From the cell containing the given text, extract its center point as [X, Y] coordinate. 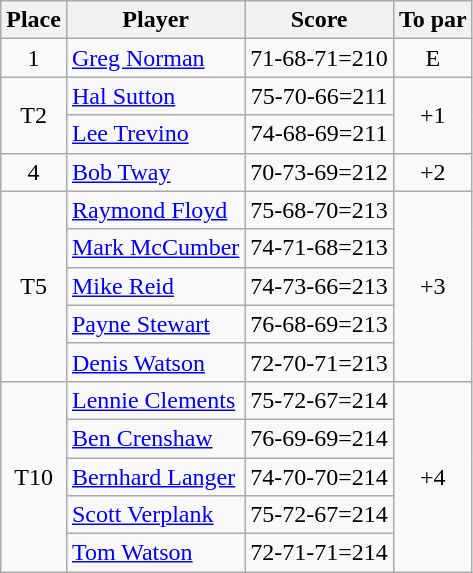
4 [34, 172]
Tom Watson [155, 553]
75-70-66=211 [320, 96]
+2 [432, 172]
+3 [432, 286]
+4 [432, 476]
Place [34, 20]
E [432, 58]
72-71-71=214 [320, 553]
Raymond Floyd [155, 210]
Ben Crenshaw [155, 438]
Score [320, 20]
76-68-69=213 [320, 324]
76-69-69=214 [320, 438]
74-70-70=214 [320, 477]
75-68-70=213 [320, 210]
Scott Verplank [155, 515]
Lee Trevino [155, 134]
Bernhard Langer [155, 477]
1 [34, 58]
T10 [34, 476]
Bob Tway [155, 172]
74-73-66=213 [320, 286]
Hal Sutton [155, 96]
Mark McCumber [155, 248]
71-68-71=210 [320, 58]
T2 [34, 115]
70-73-69=212 [320, 172]
+1 [432, 115]
74-68-69=211 [320, 134]
Lennie Clements [155, 400]
Greg Norman [155, 58]
Mike Reid [155, 286]
To par [432, 20]
T5 [34, 286]
72-70-71=213 [320, 362]
Player [155, 20]
74-71-68=213 [320, 248]
Payne Stewart [155, 324]
Denis Watson [155, 362]
